From the cell containing the given text, extract its center point as [x, y] coordinate. 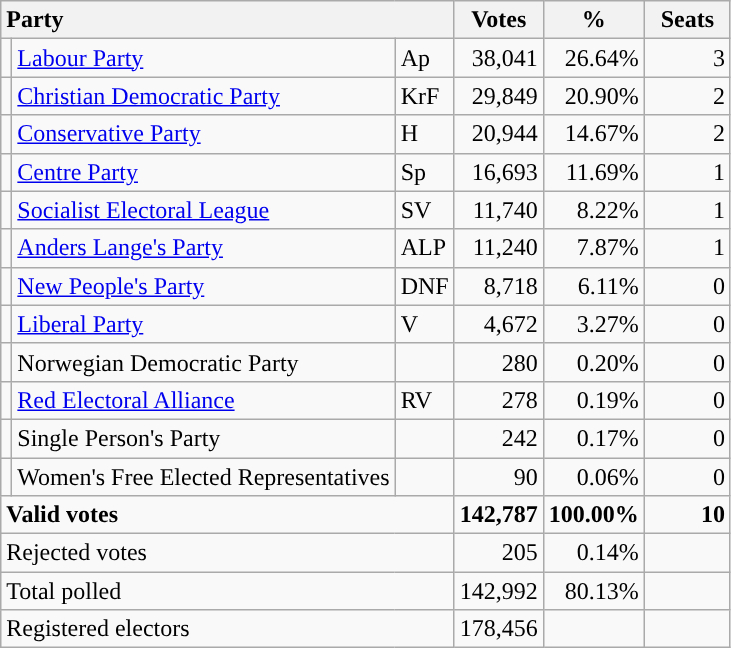
Party [228, 20]
RV [424, 400]
SV [424, 210]
10 [687, 515]
8,718 [498, 286]
0.17% [594, 438]
0.20% [594, 362]
6.11% [594, 286]
Rejected votes [228, 553]
11,740 [498, 210]
% [594, 20]
Conservative Party [204, 134]
Centre Party [204, 172]
H [424, 134]
142,992 [498, 591]
V [424, 324]
Liberal Party [204, 324]
178,456 [498, 629]
29,849 [498, 96]
205 [498, 553]
38,041 [498, 58]
Ap [424, 58]
Seats [687, 20]
16,693 [498, 172]
Valid votes [228, 515]
Women's Free Elected Representatives [204, 477]
11.69% [594, 172]
20.90% [594, 96]
80.13% [594, 591]
242 [498, 438]
New People's Party [204, 286]
Total polled [228, 591]
8.22% [594, 210]
26.64% [594, 58]
ALP [424, 248]
Votes [498, 20]
142,787 [498, 515]
20,944 [498, 134]
0.19% [594, 400]
Sp [424, 172]
14.67% [594, 134]
KrF [424, 96]
Socialist Electoral League [204, 210]
Registered electors [228, 629]
Anders Lange's Party [204, 248]
DNF [424, 286]
Christian Democratic Party [204, 96]
3 [687, 58]
4,672 [498, 324]
11,240 [498, 248]
278 [498, 400]
Norwegian Democratic Party [204, 362]
3.27% [594, 324]
Labour Party [204, 58]
Single Person's Party [204, 438]
280 [498, 362]
Red Electoral Alliance [204, 400]
7.87% [594, 248]
0.14% [594, 553]
90 [498, 477]
100.00% [594, 515]
0.06% [594, 477]
